Output the (X, Y) coordinate of the center of the cell containing the given text.  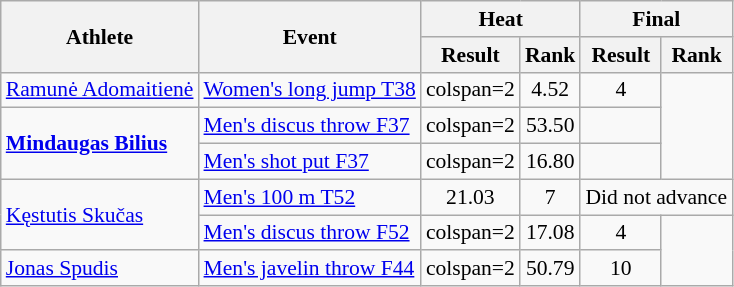
4.52 (550, 90)
Men's javelin throw F44 (310, 269)
50.79 (550, 269)
Athlete (100, 36)
Men's discus throw F52 (310, 233)
Heat (501, 19)
Did not advance (656, 197)
Kęstutis Skučas (100, 214)
Mindaugas Bilius (100, 144)
17.08 (550, 233)
Men's shot put F37 (310, 162)
Women's long jump T38 (310, 90)
10 (620, 269)
Jonas Spudis (100, 269)
7 (550, 197)
Event (310, 36)
53.50 (550, 126)
Men's 100 m T52 (310, 197)
Men's discus throw F37 (310, 126)
21.03 (470, 197)
Final (656, 19)
Ramunė Adomaitienė (100, 90)
16.80 (550, 162)
